Identify which cell holds the provided text, then report its [x, y] central coordinate. 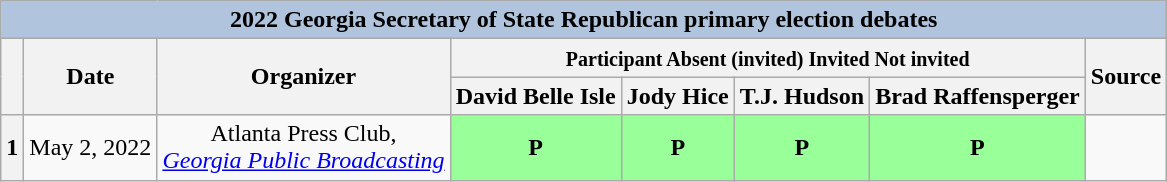
T.J. Hudson [802, 96]
Organizer [304, 77]
May 2, 2022 [90, 148]
Brad Raffensperger [978, 96]
David Belle Isle [536, 96]
1 [12, 148]
Jody Hice [678, 96]
Participant Absent (invited) Invited Not invited [768, 58]
Date [90, 77]
Source [1126, 77]
Atlanta Press Club,Georgia Public Broadcasting [304, 148]
2022 Georgia Secretary of State Republican primary election debates [584, 20]
